Scan for the cell matching the given text and deliver its [X, Y] coordinate at center. 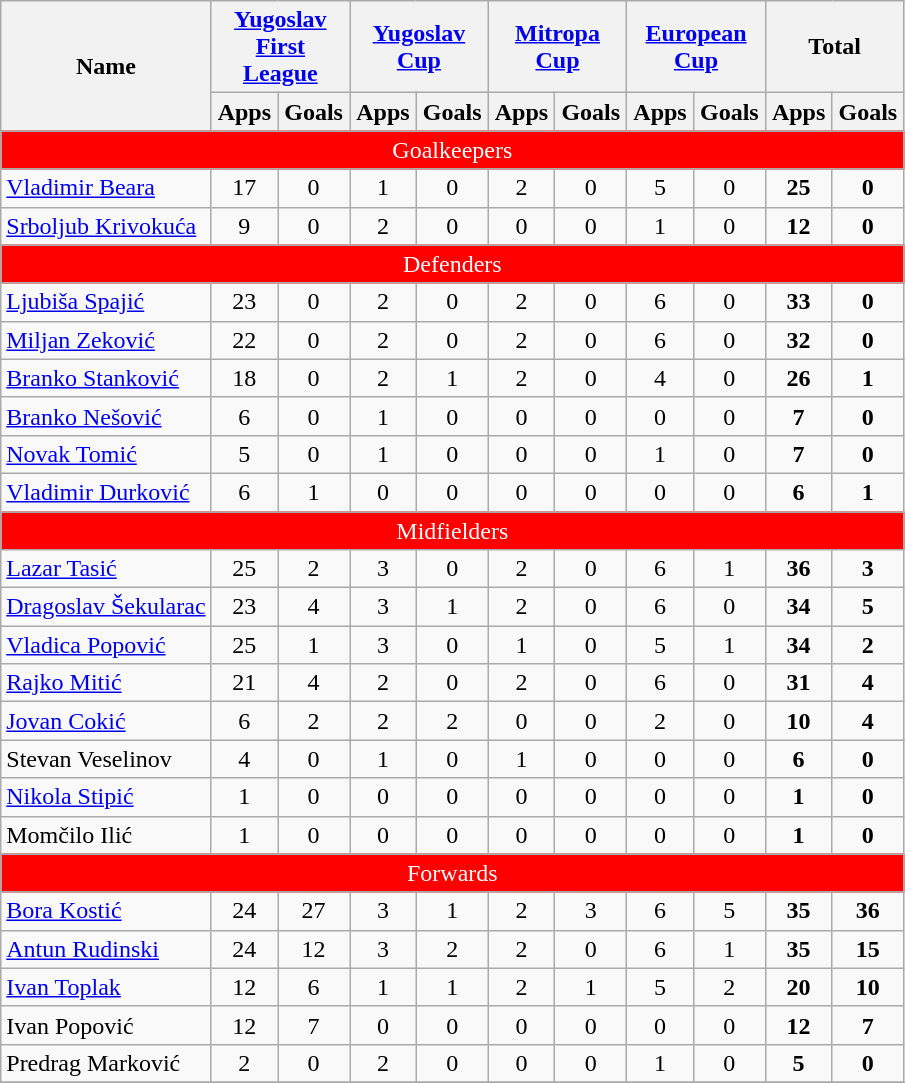
Miljan Zeković [106, 340]
Vladimir Beara [106, 188]
Momčilo Ilić [106, 835]
Vladimir Durković [106, 492]
Stevan Veselinov [106, 759]
Antun Rudinski [106, 949]
Rajko Mitić [106, 683]
European Cup [696, 47]
Vladica Popović [106, 645]
Ivan Popović [106, 1025]
32 [798, 340]
9 [244, 226]
18 [244, 378]
20 [798, 987]
27 [314, 911]
Total [834, 47]
26 [798, 378]
Midfielders [452, 531]
Defenders [452, 264]
Dragoslav Šekularac [106, 607]
Yugoslav First League [280, 47]
31 [798, 683]
Branko Nešović [106, 416]
Nikola Stipić [106, 797]
Mitropa Cup [558, 47]
Forwards [452, 873]
17 [244, 188]
15 [868, 949]
Ivan Toplak [106, 987]
Yugoslav Cup [420, 47]
33 [798, 302]
Ljubiša Spajić [106, 302]
22 [244, 340]
21 [244, 683]
Jovan Cokić [106, 721]
Branko Stanković [106, 378]
Srboljub Krivokuća [106, 226]
Goalkeepers [452, 150]
Novak Tomić [106, 454]
Lazar Tasić [106, 569]
Predrag Marković [106, 1063]
Name [106, 66]
Bora Kostić [106, 911]
